Locate the cell with the specified text and output its [x, y] center coordinate. 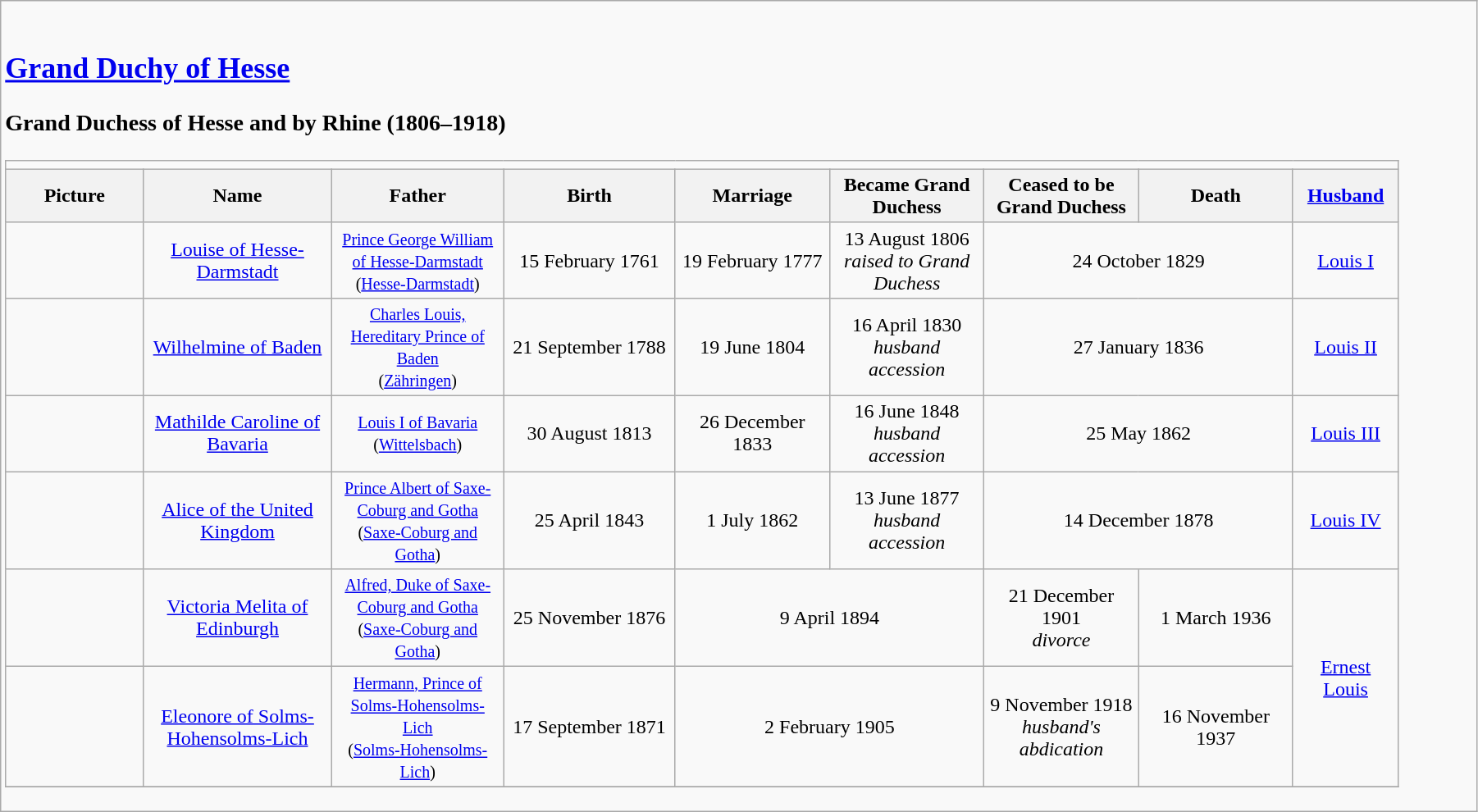
25 April 1843 [589, 520]
Death [1216, 195]
15 February 1761 [589, 260]
Father [418, 195]
Ernest Louis [1345, 677]
Louis III [1345, 434]
13 August 1806raised to Grand Duchess [906, 260]
Alice of the United Kingdom [237, 520]
24 October 1829 [1138, 260]
Louis I of Bavaria(Wittelsbach) [418, 434]
25 November 1876 [589, 618]
17 September 1871 [589, 727]
Louise of Hesse-Darmstadt [237, 260]
25 May 1862 [1138, 434]
Wilhelmine of Baden [237, 348]
19 June 1804 [752, 348]
Became Grand Duchess [906, 195]
Picture [74, 195]
Charles Louis, Hereditary Prince of Baden(Zähringen) [418, 348]
14 December 1878 [1138, 520]
Mathilde Caroline of Bavaria [237, 434]
13 June 1877husband accession [906, 520]
27 January 1836 [1138, 348]
Birth [589, 195]
16 November 1937 [1216, 727]
Name [237, 195]
Louis IV [1345, 520]
2 February 1905 [830, 727]
Prince George William of Hesse-Darmstadt(Hesse-Darmstadt) [418, 260]
16 June 1848husband accession [906, 434]
Husband [1345, 195]
16 April 1830husband accession [906, 348]
Ceased to be Grand Duchess [1061, 195]
Victoria Melita of Edinburgh [237, 618]
1 March 1936 [1216, 618]
26 December 1833 [752, 434]
Hermann, Prince of Solms-Hohensolms-Lich(Solms-Hohensolms-Lich) [418, 727]
Eleonore of Solms-Hohensolms-Lich [237, 727]
9 April 1894 [830, 618]
30 August 1813 [589, 434]
Louis II [1345, 348]
Marriage [752, 195]
19 February 1777 [752, 260]
21 September 1788 [589, 348]
1 July 1862 [752, 520]
21 December 1901divorce [1061, 618]
Alfred, Duke of Saxe-Coburg and Gotha(Saxe-Coburg and Gotha) [418, 618]
Prince Albert of Saxe-Coburg and Gotha(Saxe-Coburg and Gotha) [418, 520]
9 November 1918husband's abdication [1061, 727]
Louis I [1345, 260]
